Output the (X, Y) coordinate of the center of the cell containing the given text.  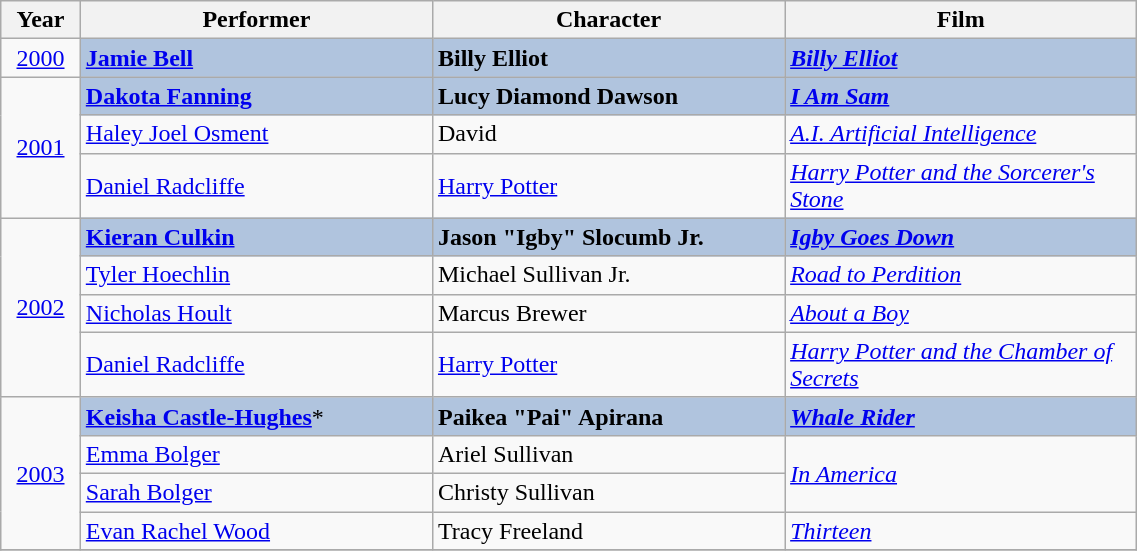
Lucy Diamond Dawson (608, 96)
Film (961, 20)
A.I. Artificial Intelligence (961, 134)
About a Boy (961, 313)
Evan Rachel Wood (256, 531)
Nicholas Hoult (256, 313)
Year (41, 20)
Keisha Castle-Hughes* (256, 416)
Christy Sullivan (608, 492)
Thirteen (961, 531)
Character (608, 20)
Jason "Igby" Slocumb Jr. (608, 237)
Tracy Freeland (608, 531)
Marcus Brewer (608, 313)
Harry Potter and the Sorcerer's Stone (961, 186)
Road to Perdition (961, 275)
2001 (41, 148)
Sarah Bolger (256, 492)
Jamie Bell (256, 58)
Haley Joel Osment (256, 134)
I Am Sam (961, 96)
Paikea "Pai" Apirana (608, 416)
Harry Potter and the Chamber of Secrets (961, 364)
David (608, 134)
Michael Sullivan Jr. (608, 275)
Whale Rider (961, 416)
Kieran Culkin (256, 237)
In America (961, 473)
Igby Goes Down (961, 237)
Ariel Sullivan (608, 454)
Tyler Hoechlin (256, 275)
Dakota Fanning (256, 96)
2000 (41, 58)
Performer (256, 20)
2002 (41, 308)
2003 (41, 473)
Emma Bolger (256, 454)
